Return [X, Y] of the center of cell containing provided text 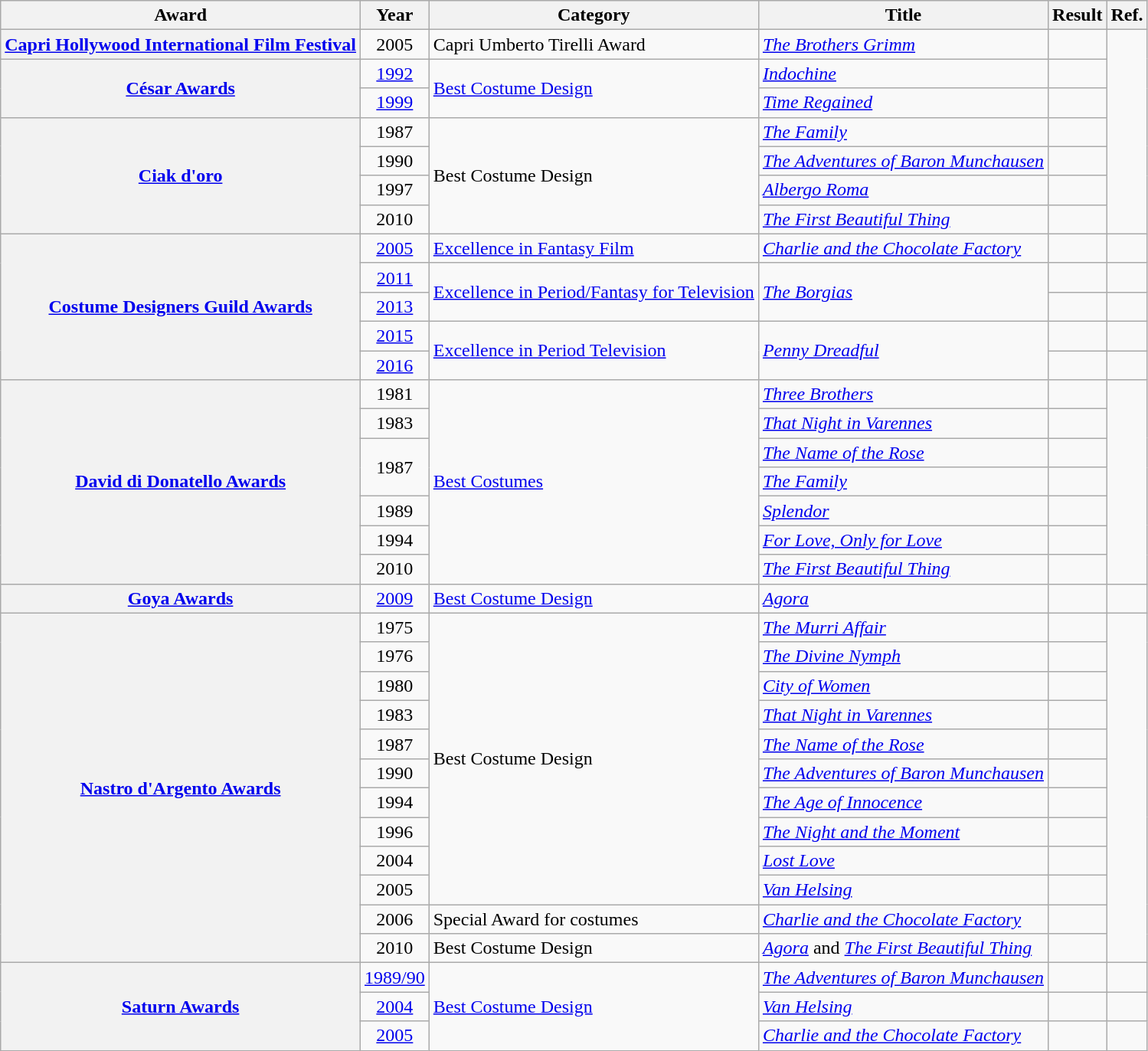
Agora [903, 598]
Costume Designers Guild Awards [181, 306]
Capri Umberto Tirelli Award [594, 44]
For Love, Only for Love [903, 540]
Goya Awards [181, 598]
The Murri Affair [903, 627]
Result [1078, 15]
2009 [394, 598]
The Age of Innocence [903, 802]
2013 [394, 306]
Splendor [903, 511]
2016 [394, 365]
2015 [394, 336]
Title [903, 15]
Award [181, 15]
Year [394, 15]
Time Regained [903, 103]
Nastro d'Argento Awards [181, 787]
1999 [394, 103]
Agora and The First Beautiful Thing [903, 948]
1975 [394, 627]
1989/90 [394, 977]
1996 [394, 831]
Excellence in Period Television [594, 350]
Three Brothers [903, 395]
City of Women [903, 686]
2006 [394, 919]
1992 [394, 74]
2011 [394, 277]
Saturn Awards [181, 1007]
Penny Dreadful [903, 350]
The Night and the Moment [903, 831]
Category [594, 15]
Capri Hollywood International Film Festival [181, 44]
Ciak d'oro [181, 175]
Albergo Roma [903, 190]
1997 [394, 190]
Lost Love [903, 861]
Indochine [903, 74]
1980 [394, 686]
Excellence in Fantasy Film [594, 248]
Special Award for costumes [594, 919]
1981 [394, 395]
Ref. [1127, 15]
1976 [394, 656]
The Brothers Grimm [903, 44]
The Divine Nymph [903, 656]
1989 [394, 511]
The Borgias [903, 292]
Best Costumes [594, 482]
César Awards [181, 88]
Excellence in Period/Fantasy for Television [594, 292]
David di Donatello Awards [181, 482]
